Provide the (X, Y) coordinate of the cell's center where the given text is located.  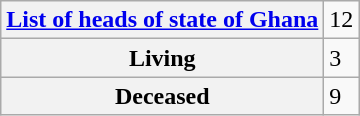
3 (342, 58)
9 (342, 96)
12 (342, 20)
Deceased (162, 96)
List of heads of state of Ghana (162, 20)
Living (162, 58)
